Detect which cell encompasses the target text, then output its (x, y) center coordinate. 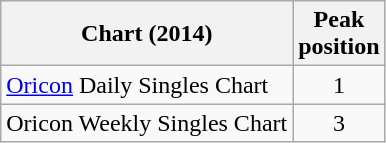
3 (339, 123)
Chart (2014) (147, 34)
1 (339, 85)
Peakposition (339, 34)
Oricon Daily Singles Chart (147, 85)
Oricon Weekly Singles Chart (147, 123)
